From the cell containing the given text, extract its center point as (X, Y) coordinate. 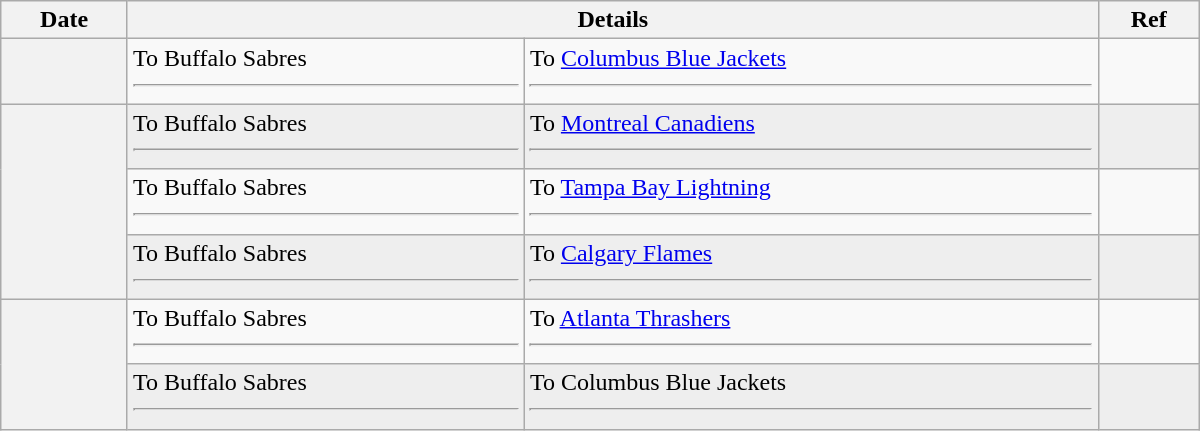
Ref (1148, 20)
To Montreal Canadiens (811, 136)
To Atlanta Thrashers (811, 332)
To Tampa Bay Lightning (811, 202)
Details (612, 20)
To Calgary Flames (811, 266)
Date (64, 20)
